Return [X, Y] of the center of cell containing provided text 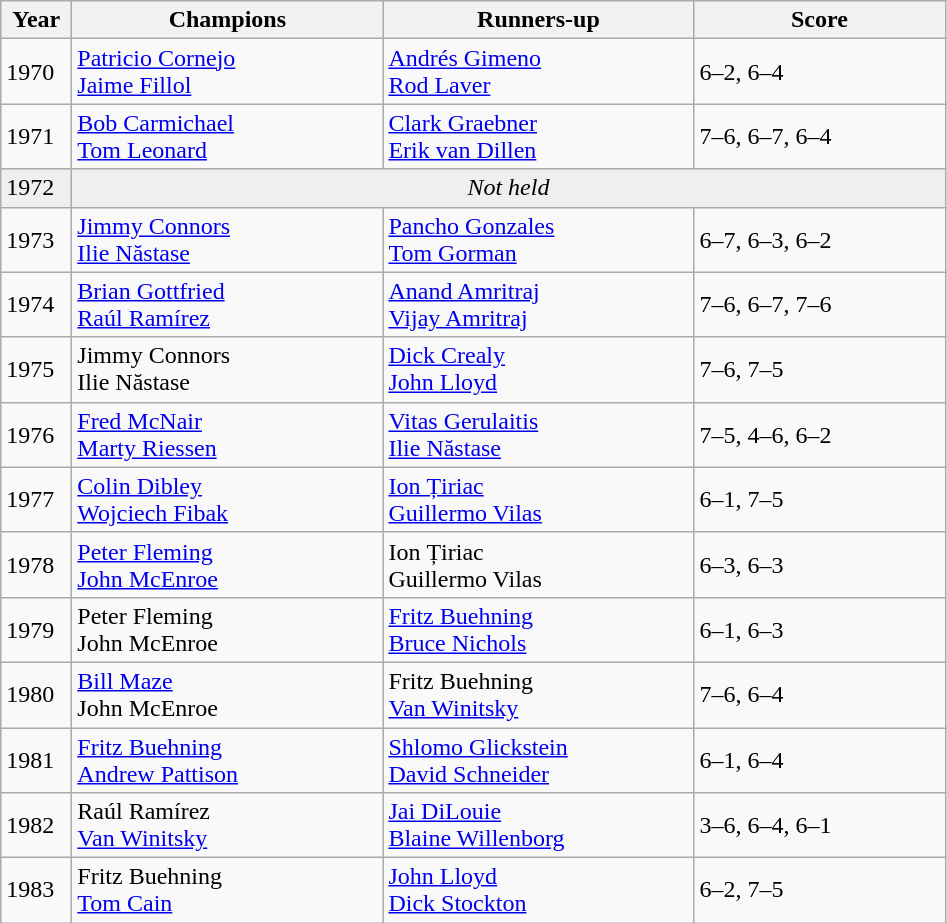
Andrés Gimeno Rod Laver [538, 72]
Clark Graebner Erik van Dillen [538, 136]
Score [820, 20]
1975 [36, 370]
1976 [36, 434]
6–1, 7–5 [820, 500]
1979 [36, 630]
Raúl Ramírez Van Winitsky [228, 826]
6–7, 6–3, 6–2 [820, 240]
6–2, 6–4 [820, 72]
Shlomo Glickstein David Schneider [538, 760]
1973 [36, 240]
6–1, 6–4 [820, 760]
Fritz Buehning Bruce Nichols [538, 630]
Year [36, 20]
7–6, 6–7, 7–6 [820, 304]
6–1, 6–3 [820, 630]
3–6, 6–4, 6–1 [820, 826]
7–6, 6–7, 6–4 [820, 136]
Fritz Buehning Van Winitsky [538, 694]
Not held [508, 188]
Fritz Buehning Andrew Pattison [228, 760]
1980 [36, 694]
Brian Gottfried Raúl Ramírez [228, 304]
6–3, 6–3 [820, 564]
Runners-up [538, 20]
Bob Carmichael Tom Leonard [228, 136]
Colin Dibley Wojciech Fibak [228, 500]
1981 [36, 760]
1978 [36, 564]
7–6, 6–4 [820, 694]
7–5, 4–6, 6–2 [820, 434]
John Lloyd Dick Stockton [538, 890]
Patricio Cornejo Jaime Fillol [228, 72]
Bill Maze John McEnroe [228, 694]
1977 [36, 500]
Fritz Buehning Tom Cain [228, 890]
1974 [36, 304]
1982 [36, 826]
Jai DiLouie Blaine Willenborg [538, 826]
Vitas Gerulaitis Ilie Năstase [538, 434]
Champions [228, 20]
7–6, 7–5 [820, 370]
Anand Amritraj Vijay Amritraj [538, 304]
Fred McNair Marty Riessen [228, 434]
Dick Crealy John Lloyd [538, 370]
1970 [36, 72]
6–2, 7–5 [820, 890]
Pancho Gonzales Tom Gorman [538, 240]
1972 [36, 188]
1971 [36, 136]
1983 [36, 890]
